Extract the (x, y) coordinate from the center of the cell holding the provided text.  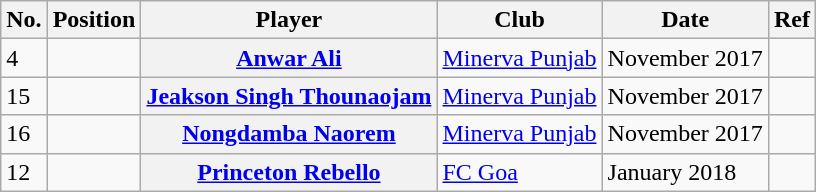
Player (289, 20)
12 (24, 172)
16 (24, 134)
Date (685, 20)
Nongdamba Naorem (289, 134)
January 2018 (685, 172)
4 (24, 58)
Anwar Ali (289, 58)
Position (94, 20)
15 (24, 96)
FC Goa (520, 172)
No. (24, 20)
Jeakson Singh Thounaojam (289, 96)
Princeton Rebello (289, 172)
Ref (792, 20)
Club (520, 20)
